Find where the given text appears and provide that cell's center as [X, Y] coordinate. 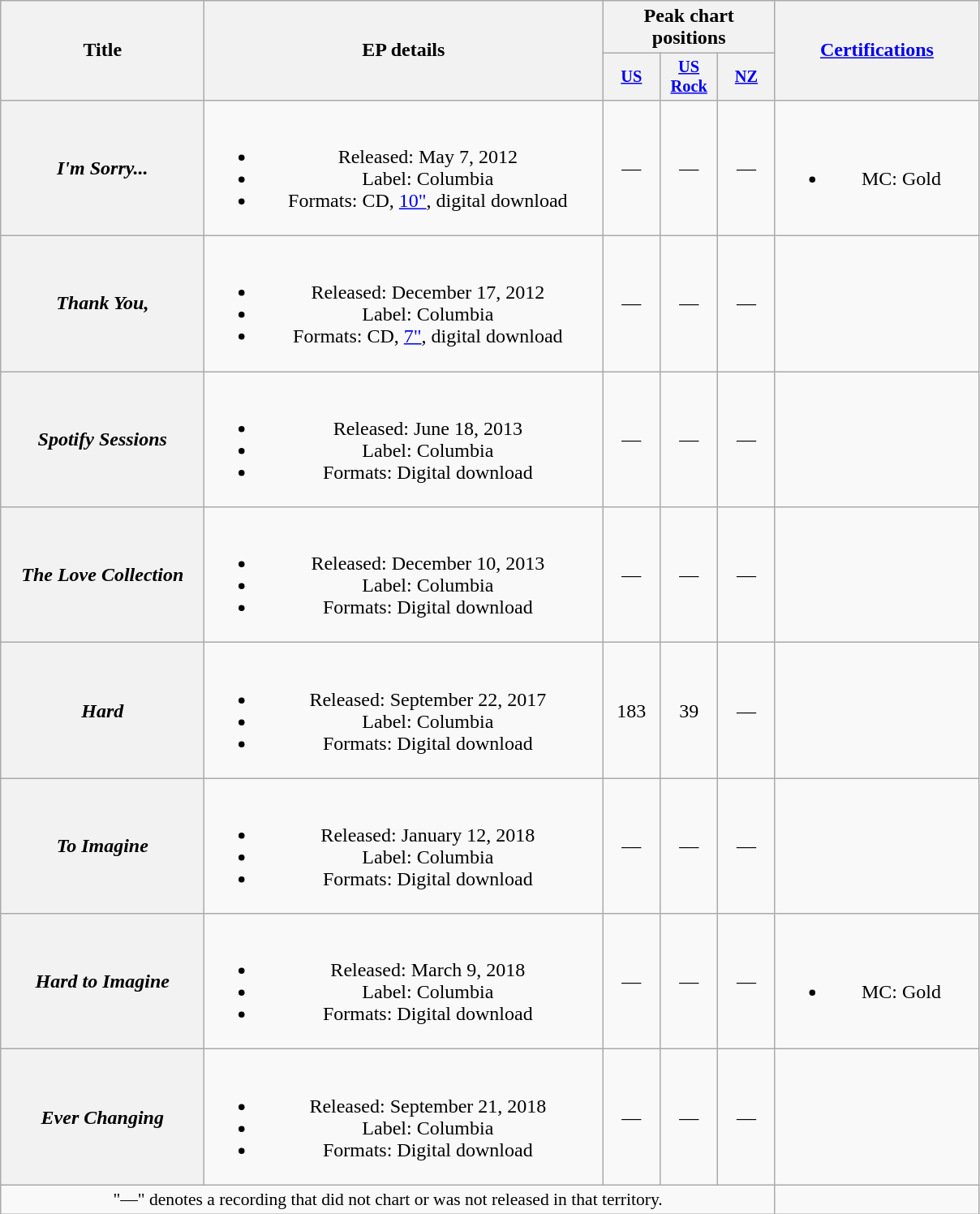
Certifications [876, 50]
Hard to Imagine [102, 982]
Released: June 18, 2013Label: ColumbiaFormats: Digital download [404, 440]
183 [631, 711]
"—" denotes a recording that did not chart or was not released in that territory. [388, 1199]
Hard [102, 711]
Released: September 22, 2017Label: ColumbiaFormats: Digital download [404, 711]
EP details [404, 50]
Spotify Sessions [102, 440]
USRock [690, 77]
Released: September 21, 2018Label: ColumbiaFormats: Digital download [404, 1117]
To Imagine [102, 846]
39 [690, 711]
Thank You, [102, 303]
I'm Sorry... [102, 167]
NZ [746, 77]
Ever Changing [102, 1117]
Released: March 9, 2018Label: ColumbiaFormats: Digital download [404, 982]
Released: May 7, 2012Label: ColumbiaFormats: CD, 10", digital download [404, 167]
Released: December 17, 2012Label: ColumbiaFormats: CD, 7", digital download [404, 303]
Released: December 10, 2013Label: ColumbiaFormats: Digital download [404, 575]
US [631, 77]
Released: January 12, 2018Label: ColumbiaFormats: Digital download [404, 846]
Peak chart positions [690, 28]
The Love Collection [102, 575]
Title [102, 50]
